Capture the cell that displays the provided text and extract its [x, y] central coordinate. 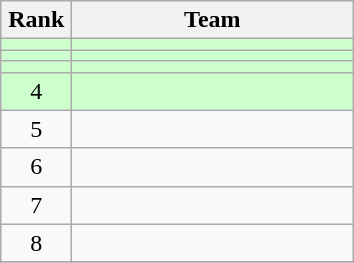
6 [36, 167]
Team [212, 20]
7 [36, 205]
4 [36, 91]
Rank [36, 20]
5 [36, 129]
8 [36, 243]
